Identify which cell holds the provided text, then report its [X, Y] central coordinate. 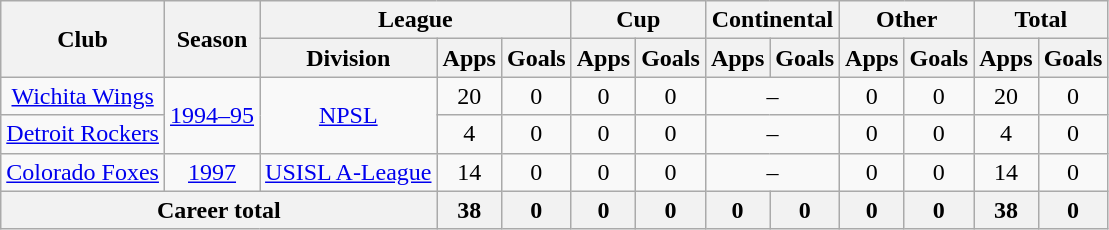
Other [907, 20]
Division [348, 58]
USISL A-League [348, 172]
Total [1041, 20]
Wichita Wings [83, 96]
League [416, 20]
Career total [219, 210]
Detroit Rockers [83, 134]
Continental [772, 20]
Club [83, 39]
1994–95 [212, 115]
1997 [212, 172]
NPSL [348, 115]
Colorado Foxes [83, 172]
Season [212, 39]
Cup [638, 20]
